Return (x, y) of the center of cell containing provided text 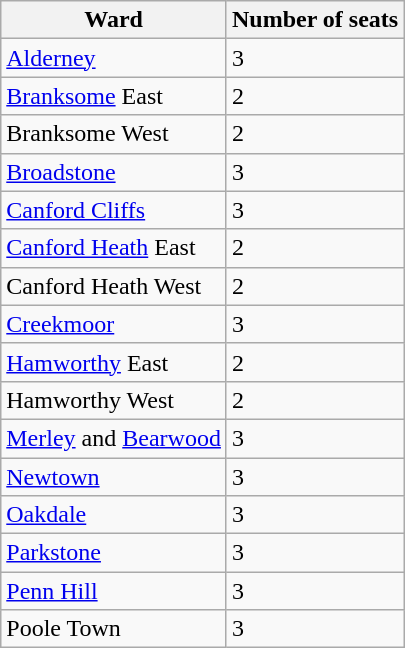
Hamworthy East (114, 362)
Canford Heath West (114, 286)
Number of seats (314, 20)
Hamworthy West (114, 400)
Alderney (114, 58)
Penn Hill (114, 591)
Ward (114, 20)
Newtown (114, 477)
Merley and Bearwood (114, 438)
Creekmoor (114, 324)
Branksome East (114, 96)
Oakdale (114, 515)
Broadstone (114, 172)
Canford Cliffs (114, 210)
Canford Heath East (114, 248)
Parkstone (114, 553)
Branksome West (114, 134)
Poole Town (114, 629)
